Locate the cell with the specified text and output its [x, y] center coordinate. 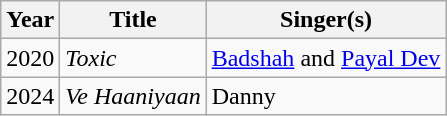
Title [133, 20]
Danny [326, 96]
Toxic [133, 58]
Badshah and Payal Dev [326, 58]
Singer(s) [326, 20]
Year [30, 20]
2020 [30, 58]
Ve Haaniyaan [133, 96]
2024 [30, 96]
